Provide the [X, Y] coordinate of the cell's center where the given text is located.  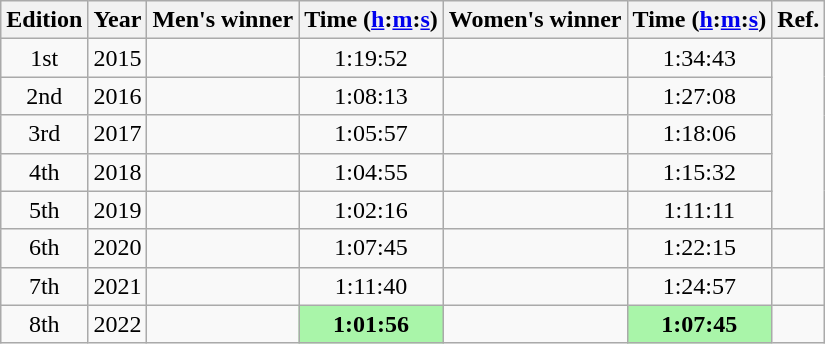
2019 [118, 210]
1st [44, 58]
2022 [118, 324]
1:34:43 [700, 58]
Year [118, 20]
1:01:56 [372, 324]
2017 [118, 134]
1:11:11 [700, 210]
1:15:32 [700, 172]
6th [44, 248]
1:08:13 [372, 96]
1:24:57 [700, 286]
Women's winner [535, 20]
1:11:40 [372, 286]
Ref. [798, 20]
2021 [118, 286]
Men's winner [223, 20]
7th [44, 286]
1:18:06 [700, 134]
1:02:16 [372, 210]
1:22:15 [700, 248]
5th [44, 210]
1:27:08 [700, 96]
2018 [118, 172]
3rd [44, 134]
1:05:57 [372, 134]
2020 [118, 248]
Edition [44, 20]
2015 [118, 58]
1:04:55 [372, 172]
8th [44, 324]
1:19:52 [372, 58]
2nd [44, 96]
4th [44, 172]
2016 [118, 96]
